Find where the given text appears and provide that cell's center as [x, y] coordinate. 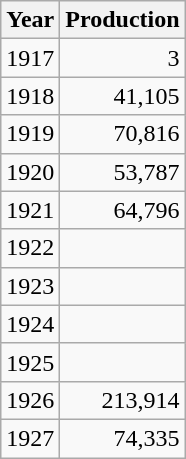
41,105 [122, 96]
1919 [30, 134]
1920 [30, 172]
74,335 [122, 438]
53,787 [122, 172]
70,816 [122, 134]
1925 [30, 362]
Year [30, 20]
1917 [30, 58]
1918 [30, 96]
64,796 [122, 210]
1926 [30, 400]
1923 [30, 286]
1924 [30, 324]
1922 [30, 248]
3 [122, 58]
1921 [30, 210]
1927 [30, 438]
Production [122, 20]
213,914 [122, 400]
